Capture the cell that displays the provided text and extract its (x, y) central coordinate. 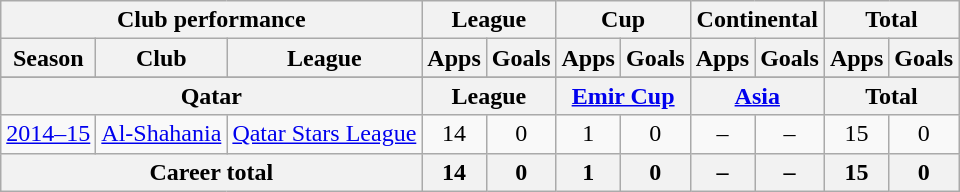
Career total (212, 172)
Qatar (212, 96)
Qatar Stars League (324, 134)
Continental (757, 20)
Cup (623, 20)
Season (48, 58)
Emir Cup (623, 96)
Asia (757, 96)
2014–15 (48, 134)
Al-Shahania (162, 134)
Club performance (212, 20)
Club (162, 58)
